Capture the cell that displays the provided text and extract its (x, y) central coordinate. 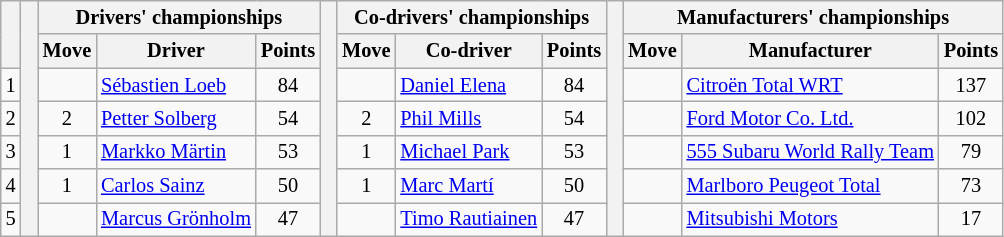
Marcus Grönholm (176, 219)
Co-drivers' championships (472, 17)
4 (11, 186)
Manufacturers' championships (813, 17)
Daniel Elena (468, 85)
Sébastien Loeb (176, 85)
Markko Märtin (176, 152)
Citroën Total WRT (810, 85)
79 (971, 152)
Drivers' championships (179, 17)
555 Subaru World Rally Team (810, 152)
Marc Martí (468, 186)
Timo Rautiainen (468, 219)
17 (971, 219)
Michael Park (468, 152)
Mitsubishi Motors (810, 219)
Manufacturer (810, 51)
102 (971, 118)
Marlboro Peugeot Total (810, 186)
Ford Motor Co. Ltd. (810, 118)
73 (971, 186)
Driver (176, 51)
5 (11, 219)
3 (11, 152)
137 (971, 85)
Petter Solberg (176, 118)
Carlos Sainz (176, 186)
Co-driver (468, 51)
Phil Mills (468, 118)
